Identify which cell holds the provided text, then report its (x, y) central coordinate. 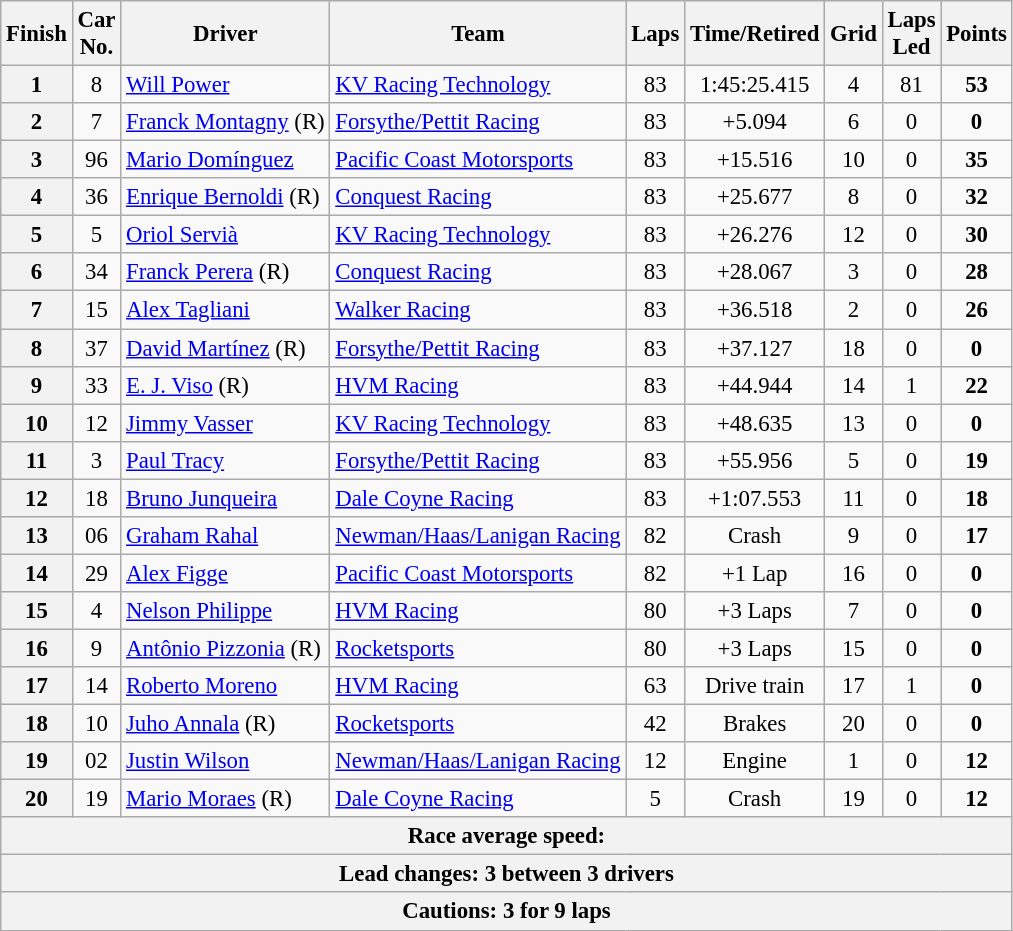
Time/Retired (755, 34)
Justin Wilson (226, 761)
+48.635 (755, 423)
42 (656, 724)
Cautions: 3 for 9 laps (506, 912)
+37.127 (755, 348)
29 (96, 573)
Race average speed: (506, 836)
28 (976, 273)
34 (96, 273)
Laps (656, 34)
Mario Domínguez (226, 160)
Roberto Moreno (226, 686)
Oriol Servià (226, 235)
32 (976, 197)
53 (976, 85)
Walker Racing (478, 310)
Alex Figge (226, 573)
Finish (36, 34)
Drive train (755, 686)
Driver (226, 34)
Paul Tracy (226, 460)
36 (96, 197)
Graham Rahal (226, 536)
Will Power (226, 85)
Brakes (755, 724)
E. J. Viso (R) (226, 385)
+36.518 (755, 310)
Juho Annala (R) (226, 724)
+25.677 (755, 197)
Franck Montagny (R) (226, 122)
+55.956 (755, 460)
35 (976, 160)
CarNo. (96, 34)
26 (976, 310)
Jimmy Vasser (226, 423)
Antônio Pizzonia (R) (226, 648)
+28.067 (755, 273)
Points (976, 34)
Engine (755, 761)
+1 Lap (755, 573)
30 (976, 235)
Franck Perera (R) (226, 273)
37 (96, 348)
63 (656, 686)
33 (96, 385)
Lead changes: 3 between 3 drivers (506, 874)
Nelson Philippe (226, 611)
Mario Moraes (R) (226, 799)
+26.276 (755, 235)
Bruno Junqueira (226, 498)
02 (96, 761)
+44.944 (755, 385)
22 (976, 385)
1:45:25.415 (755, 85)
+1:07.553 (755, 498)
96 (96, 160)
+15.516 (755, 160)
Alex Tagliani (226, 310)
Enrique Bernoldi (R) (226, 197)
Grid (854, 34)
LapsLed (912, 34)
06 (96, 536)
81 (912, 85)
Team (478, 34)
+5.094 (755, 122)
David Martínez (R) (226, 348)
